Find where the given text appears and provide that cell's center as (X, Y) coordinate. 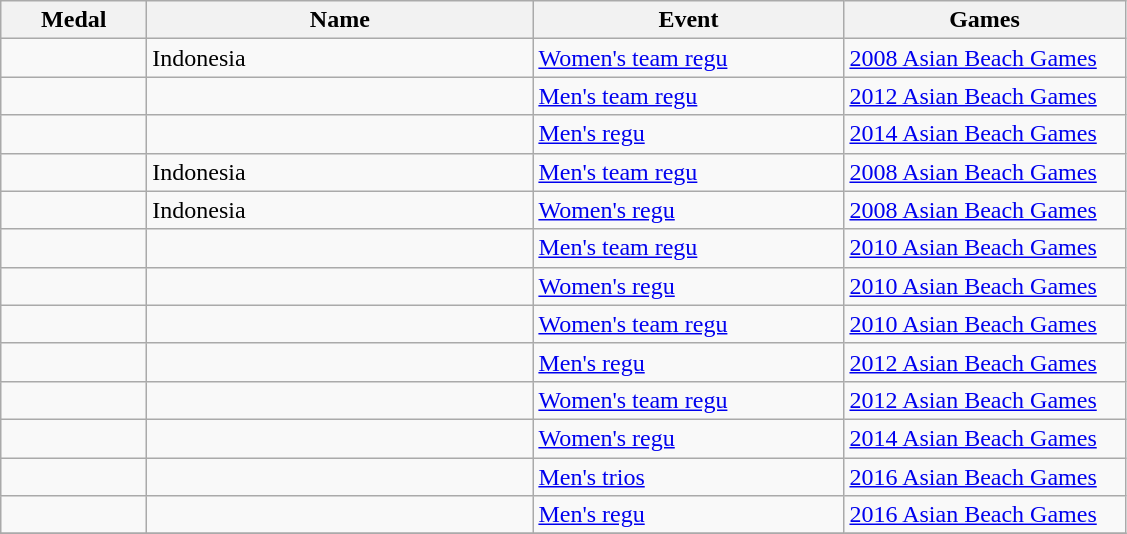
Medal (74, 20)
Name (340, 20)
Games (984, 20)
Event (688, 20)
Men's trios (688, 477)
